Identify which cell holds the provided text, then report its (x, y) central coordinate. 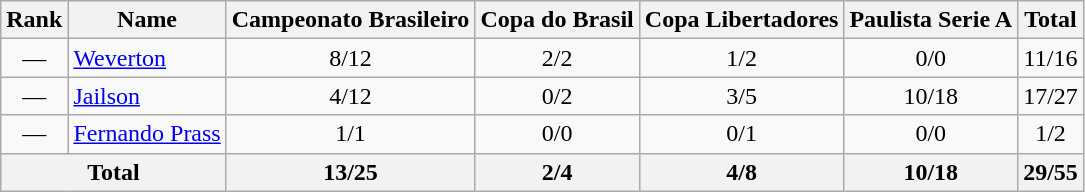
11/16 (1051, 58)
29/55 (1051, 172)
Name (147, 20)
4/8 (742, 172)
Weverton (147, 58)
8/12 (350, 58)
Paulista Serie A (931, 20)
4/12 (350, 96)
3/5 (742, 96)
Fernando Prass (147, 134)
0/2 (557, 96)
Copa Libertadores (742, 20)
Rank (34, 20)
2/4 (557, 172)
Campeonato Brasileiro (350, 20)
Copa do Brasil (557, 20)
Jailson (147, 96)
0/1 (742, 134)
13/25 (350, 172)
2/2 (557, 58)
17/27 (1051, 96)
1/1 (350, 134)
